Find where the given text appears and provide that cell's center as (X, Y) coordinate. 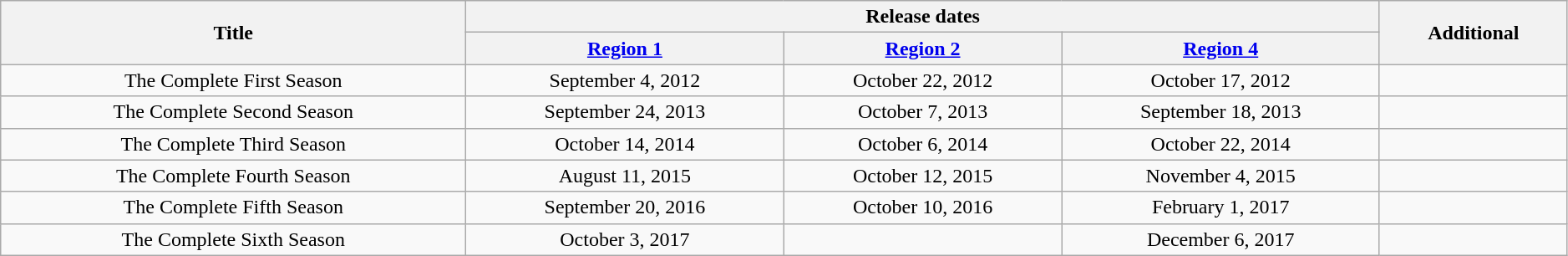
November 4, 2015 (1220, 176)
Title (234, 33)
October 14, 2014 (625, 144)
December 6, 2017 (1220, 239)
Region 1 (625, 49)
September 24, 2013 (625, 112)
The Complete First Season (234, 80)
October 17, 2012 (1220, 80)
September 20, 2016 (625, 207)
February 1, 2017 (1220, 207)
The Complete Sixth Season (234, 239)
Region 4 (1220, 49)
September 18, 2013 (1220, 112)
October 6, 2014 (922, 144)
September 4, 2012 (625, 80)
Release dates (923, 17)
October 22, 2014 (1220, 144)
The Complete Second Season (234, 112)
October 22, 2012 (922, 80)
The Complete Fourth Season (234, 176)
The Complete Third Season (234, 144)
October 7, 2013 (922, 112)
August 11, 2015 (625, 176)
Additional (1474, 33)
October 12, 2015 (922, 176)
October 3, 2017 (625, 239)
Region 2 (922, 49)
The Complete Fifth Season (234, 207)
October 10, 2016 (922, 207)
